For the text-containing cell, return its midpoint in (x, y) coordinate format. 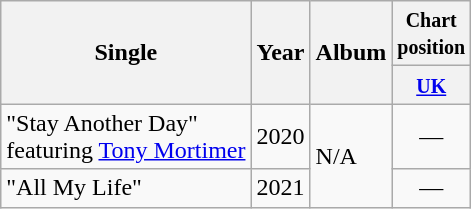
"All My Life" (126, 188)
Album (351, 52)
N/A (351, 156)
UK (432, 85)
2020 (280, 136)
Chart position (432, 34)
2021 (280, 188)
"Stay Another Day" featuring Tony Mortimer (126, 136)
Single (126, 52)
Year (280, 52)
